Search for the cell housing the specified text and yield its [X, Y] center coordinate. 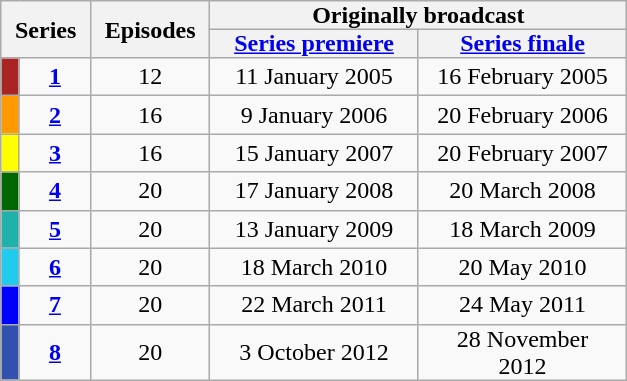
12 [150, 77]
13 January 2009 [314, 229]
17 January 2008 [314, 191]
Series [46, 30]
6 [54, 267]
28 November 2012 [522, 352]
20 February 2007 [522, 153]
3 October 2012 [314, 352]
20 February 2006 [522, 115]
11 January 2005 [314, 77]
1 [54, 77]
7 [54, 305]
20 March 2008 [522, 191]
15 January 2007 [314, 153]
Series finale [522, 43]
9 January 2006 [314, 115]
8 [54, 352]
Episodes [150, 30]
4 [54, 191]
18 March 2009 [522, 229]
22 March 2011 [314, 305]
16 February 2005 [522, 77]
Originally broadcast [418, 15]
2 [54, 115]
24 May 2011 [522, 305]
3 [54, 153]
18 March 2010 [314, 267]
20 May 2010 [522, 267]
5 [54, 229]
Series premiere [314, 43]
